Capture the cell that displays the provided text and extract its [x, y] central coordinate. 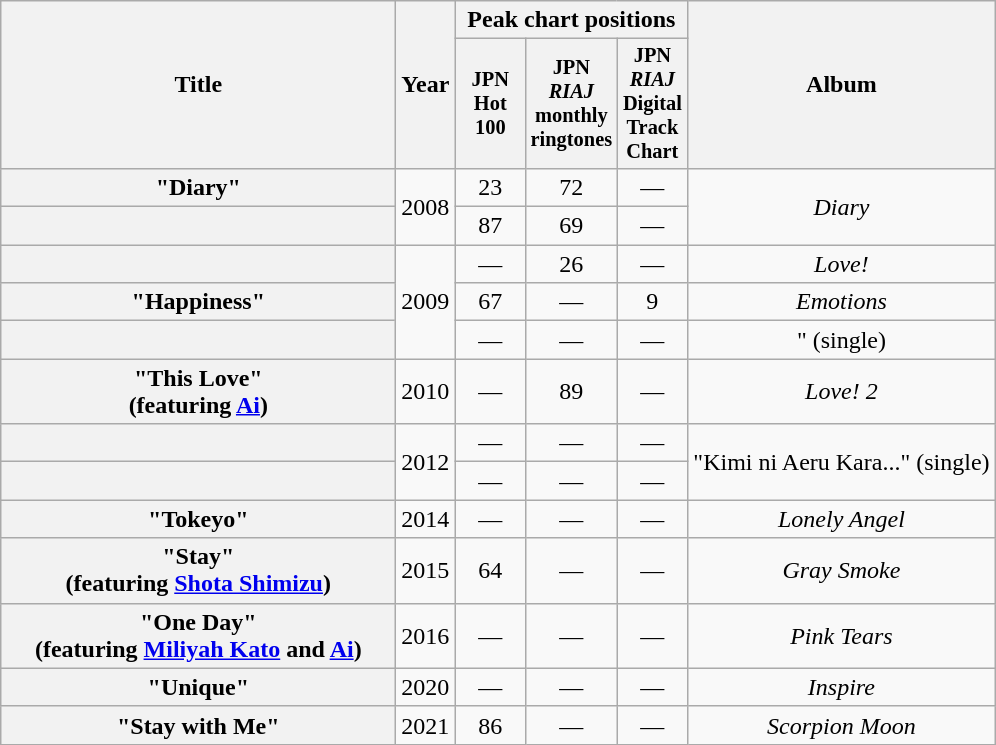
72 [572, 187]
Album [842, 85]
87 [490, 226]
23 [490, 187]
2012 [426, 462]
2020 [426, 687]
"This Love"(featuring Ai) [198, 392]
86 [490, 725]
JPN RIAJDigitalTrackChart [652, 104]
Pink Tears [842, 636]
Love! [842, 264]
Year [426, 85]
Gray Smoke [842, 570]
"Stay with Me" [198, 725]
2016 [426, 636]
9 [652, 302]
89 [572, 392]
26 [572, 264]
Emotions [842, 302]
" (single) [842, 340]
Diary [842, 206]
64 [490, 570]
"Kimi ni Aeru Kara..." (single) [842, 462]
2010 [426, 392]
"One Day"(featuring Miliyah Kato and Ai) [198, 636]
Lonely Angel [842, 519]
"Unique" [198, 687]
69 [572, 226]
"Happiness" [198, 302]
Title [198, 85]
"Tokeyo" [198, 519]
"Stay"(featuring Shota Shimizu) [198, 570]
JPN Hot 100 [490, 104]
2015 [426, 570]
Love! 2 [842, 392]
"Diary" [198, 187]
2021 [426, 725]
2009 [426, 302]
JPN RIAJmonthlyringtones [572, 104]
2008 [426, 206]
Inspire [842, 687]
2014 [426, 519]
67 [490, 302]
Scorpion Moon [842, 725]
Peak chart positions [572, 20]
